Provide the (x, y) coordinate of the cell's center where the given text is located.  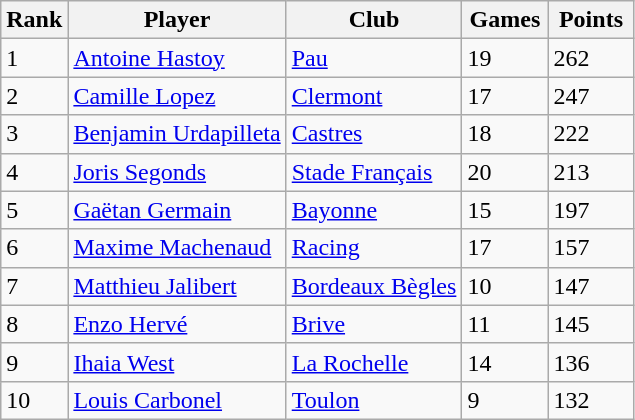
Enzo Hervé (177, 324)
Louis Carbonel (177, 400)
262 (591, 58)
Racing (374, 248)
Matthieu Jalibert (177, 286)
136 (591, 362)
Antoine Hastoy (177, 58)
Points (591, 20)
3 (34, 134)
Brive (374, 324)
Clermont (374, 96)
Maxime Machenaud (177, 248)
Pau (374, 58)
132 (591, 400)
15 (505, 210)
7 (34, 286)
Toulon (374, 400)
Bordeaux Bègles (374, 286)
147 (591, 286)
157 (591, 248)
19 (505, 58)
20 (505, 172)
247 (591, 96)
Rank (34, 20)
4 (34, 172)
14 (505, 362)
1 (34, 58)
Castres (374, 134)
Games (505, 20)
Ihaia West (177, 362)
Player (177, 20)
145 (591, 324)
2 (34, 96)
Stade Français (374, 172)
Club (374, 20)
11 (505, 324)
213 (591, 172)
8 (34, 324)
Joris Segonds (177, 172)
18 (505, 134)
5 (34, 210)
197 (591, 210)
6 (34, 248)
Camille Lopez (177, 96)
Benjamin Urdapilleta (177, 134)
La Rochelle (374, 362)
222 (591, 134)
Gaëtan Germain (177, 210)
Bayonne (374, 210)
